Find where the given text appears and provide that cell's center as [x, y] coordinate. 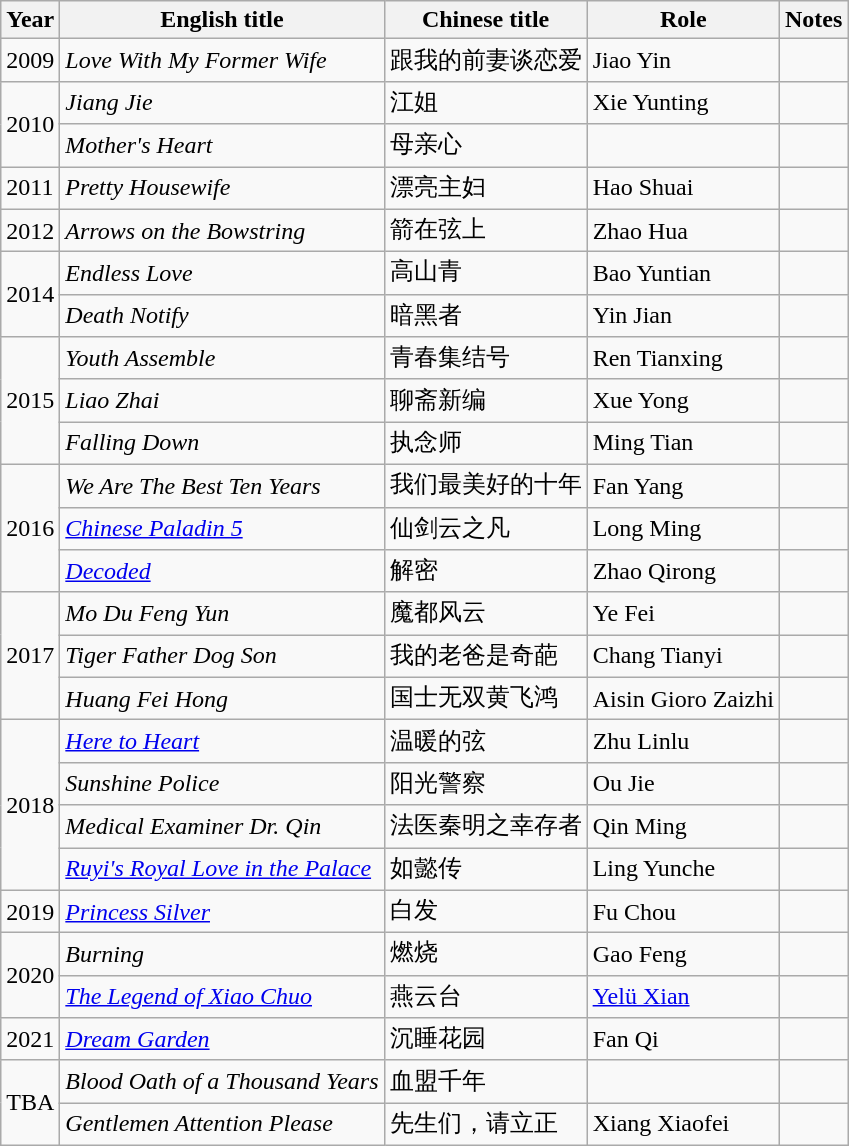
Burning [222, 954]
江姐 [486, 102]
Mother's Heart [222, 146]
2011 [30, 188]
跟我的前妻谈恋爱 [486, 60]
Death Notify [222, 316]
Jiang Jie [222, 102]
Yelü Xian [683, 996]
国士无双黄飞鸿 [486, 698]
Ye Fei [683, 614]
Pretty Housewife [222, 188]
Ling Yunche [683, 870]
2016 [30, 528]
Chinese title [486, 20]
Ming Tian [683, 444]
Yin Jian [683, 316]
魔都风云 [486, 614]
暗黑者 [486, 316]
血盟千年 [486, 1082]
2010 [30, 124]
聊斋新编 [486, 400]
Chang Tianyi [683, 656]
沉睡花园 [486, 1040]
2014 [30, 294]
Here to Heart [222, 742]
2020 [30, 976]
Gao Feng [683, 954]
Sunshine Police [222, 784]
Bao Yuntian [683, 274]
先生们，请立正 [486, 1124]
燃烧 [486, 954]
箭在弦上 [486, 230]
Role [683, 20]
Hao Shuai [683, 188]
Zhao Hua [683, 230]
Falling Down [222, 444]
Ou Jie [683, 784]
2019 [30, 912]
执念师 [486, 444]
Xue Yong [683, 400]
2017 [30, 656]
Huang Fei Hong [222, 698]
我的老爸是奇葩 [486, 656]
Aisin Gioro Zaizhi [683, 698]
阳光警察 [486, 784]
解密 [486, 572]
我们最美好的十年 [486, 486]
青春集结号 [486, 358]
2012 [30, 230]
Fan Qi [683, 1040]
Youth Assemble [222, 358]
Medical Examiner Dr. Qin [222, 826]
高山青 [486, 274]
白发 [486, 912]
Ren Tianxing [683, 358]
Qin Ming [683, 826]
Princess Silver [222, 912]
Blood Oath of a Thousand Years [222, 1082]
Ruyi's Royal Love in the Palace [222, 870]
仙剑云之凡 [486, 528]
漂亮主妇 [486, 188]
母亲心 [486, 146]
Fan Yang [683, 486]
We Are The Best Ten Years [222, 486]
Zhu Linlu [683, 742]
Long Ming [683, 528]
Mo Du Feng Yun [222, 614]
Dream Garden [222, 1040]
Decoded [222, 572]
Liao Zhai [222, 400]
Tiger Father Dog Son [222, 656]
The Legend of Xiao Chuo [222, 996]
温暖的弦 [486, 742]
2021 [30, 1040]
TBA [30, 1102]
2015 [30, 401]
Fu Chou [683, 912]
Year [30, 20]
Gentlemen Attention Please [222, 1124]
燕云台 [486, 996]
2009 [30, 60]
Zhao Qirong [683, 572]
Love With My Former Wife [222, 60]
English title [222, 20]
Xiang Xiaofei [683, 1124]
Jiao Yin [683, 60]
法医秦明之幸存者 [486, 826]
Endless Love [222, 274]
2018 [30, 805]
Chinese Paladin 5 [222, 528]
Xie Yunting [683, 102]
如懿传 [486, 870]
Notes [813, 20]
Arrows on the Bowstring [222, 230]
